Output the (X, Y) coordinate of the center of the cell containing the given text.  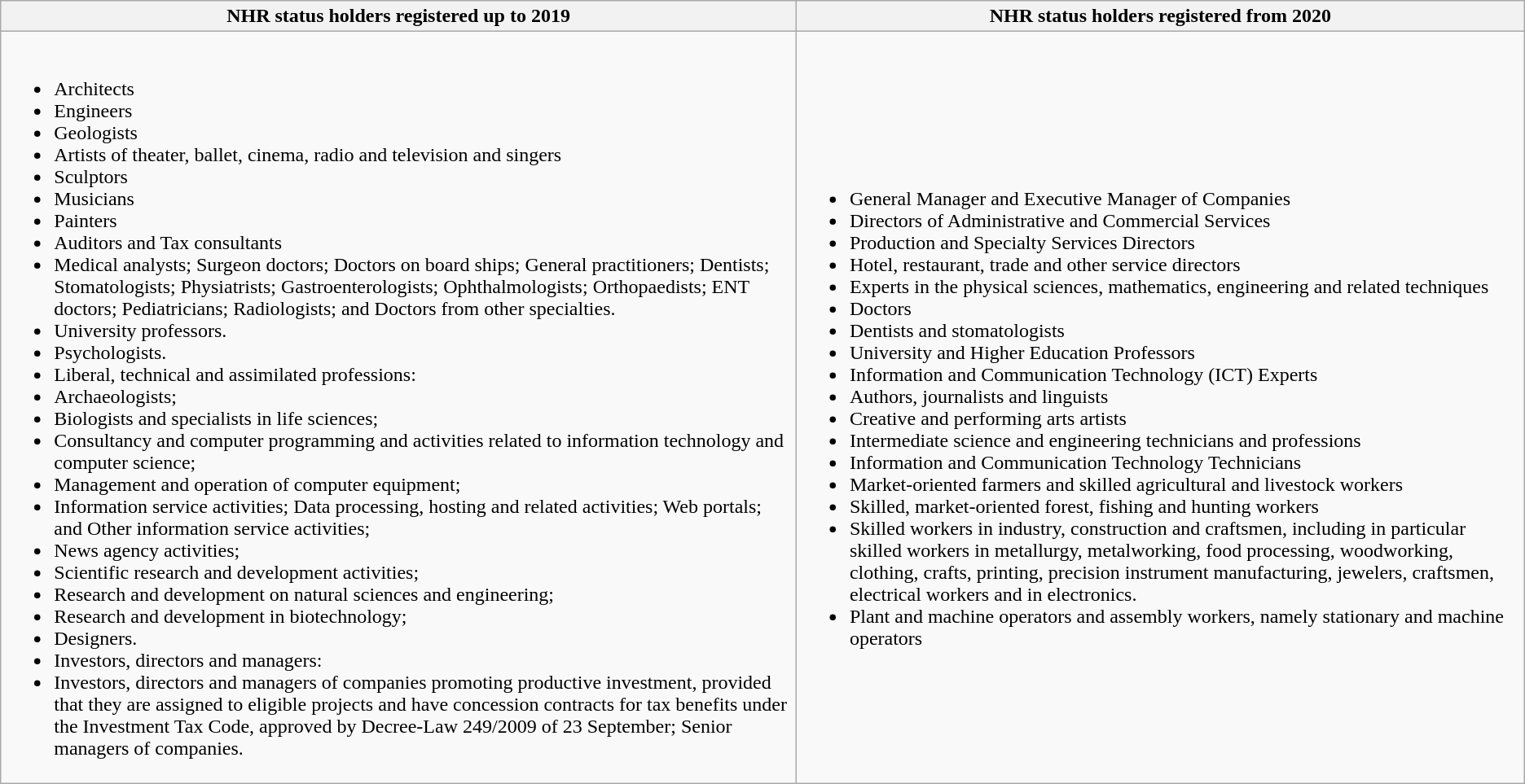
NHR status holders registered up to 2019 (399, 16)
NHR status holders registered from 2020 (1160, 16)
